Detect which cell encompasses the target text, then output its (x, y) center coordinate. 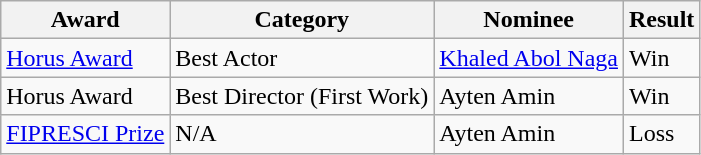
FIPRESCI Prize (86, 134)
Best Director (First Work) (302, 96)
Category (302, 20)
N/A (302, 134)
Best Actor (302, 58)
Nominee (529, 20)
Khaled Abol Naga (529, 58)
Award (86, 20)
Loss (661, 134)
Result (661, 20)
